Detect which cell encompasses the target text, then output its [x, y] center coordinate. 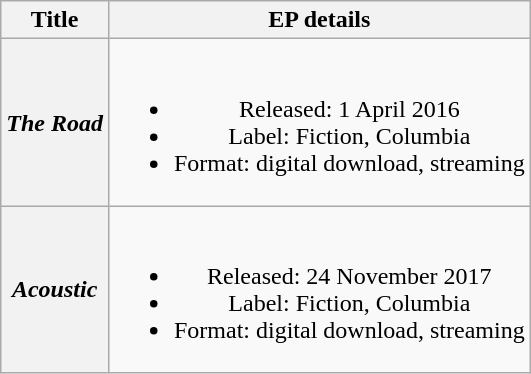
EP details [319, 20]
Acoustic [55, 290]
The Road [55, 122]
Released: 1 April 2016Label: Fiction, ColumbiaFormat: digital download, streaming [319, 122]
Released: 24 November 2017Label: Fiction, ColumbiaFormat: digital download, streaming [319, 290]
Title [55, 20]
